Identify which cell holds the provided text, then report its [x, y] central coordinate. 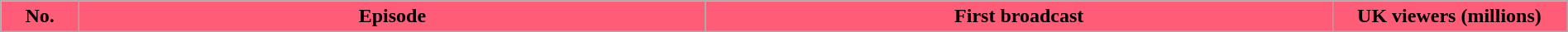
First broadcast [1019, 16]
Episode [392, 16]
UK viewers (millions) [1450, 16]
No. [40, 16]
